Identify which cell holds the provided text, then report its (X, Y) central coordinate. 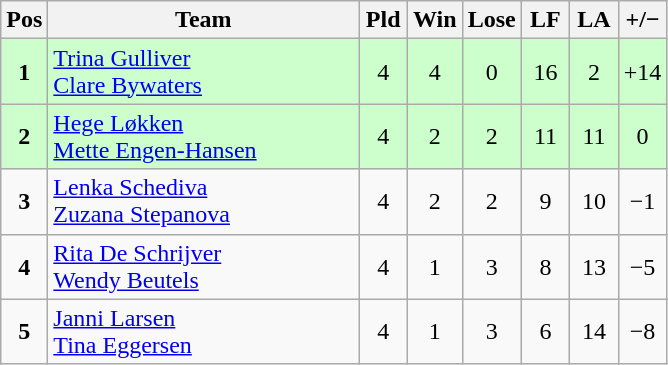
16 (546, 72)
Hege Løkken Mette Engen-Hansen (204, 136)
10 (594, 202)
LF (546, 20)
+14 (642, 72)
−8 (642, 332)
Trina Gulliver Clare Bywaters (204, 72)
5 (24, 332)
6 (546, 332)
14 (594, 332)
13 (594, 266)
Janni Larsen Tina Eggersen (204, 332)
9 (546, 202)
Rita De Schrijver Wendy Beutels (204, 266)
−1 (642, 202)
LA (594, 20)
Lose (492, 20)
Win (434, 20)
Pld (384, 20)
−5 (642, 266)
8 (546, 266)
Pos (24, 20)
Team (204, 20)
Lenka Schediva Zuzana Stepanova (204, 202)
+/− (642, 20)
